Capture the cell that displays the provided text and extract its [x, y] central coordinate. 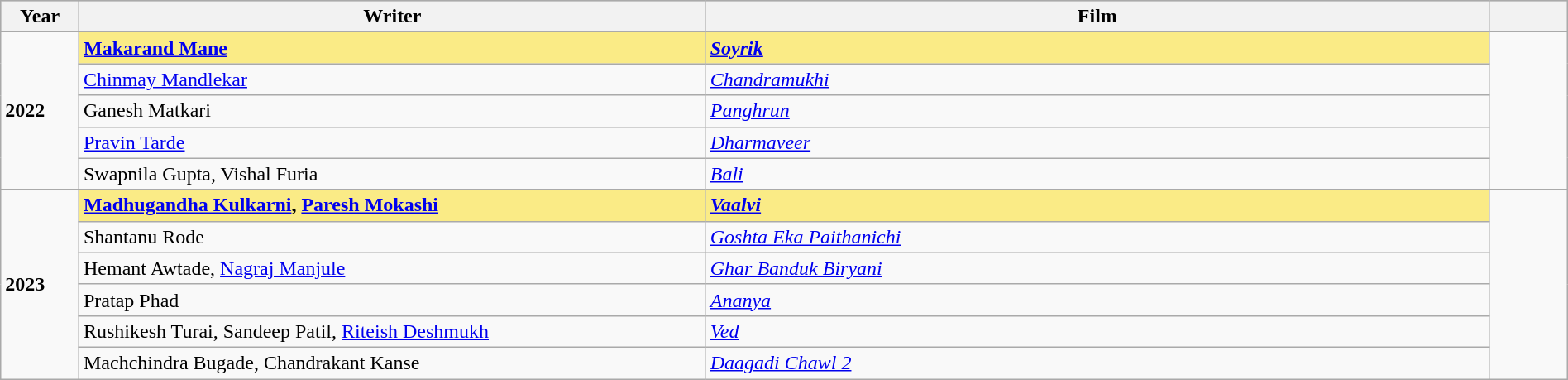
Swapnila Gupta, Vishal Furia [392, 174]
Hemant Awtade, Nagraj Manjule [392, 268]
Machchindra Bugade, Chandrakant Kanse [392, 363]
Vaalvi [1097, 205]
Daagadi Chawl 2 [1097, 363]
Writer [392, 17]
Pravin Tarde [392, 142]
Makarand Mane [392, 48]
Ghar Banduk Biryani [1097, 268]
2023 [40, 284]
Madhugandha Kulkarni, Paresh Mokashi [392, 205]
Film [1097, 17]
Soyrik [1097, 48]
Ananya [1097, 300]
Panghrun [1097, 111]
Rushikesh Turai, Sandeep Patil, Riteish Deshmukh [392, 331]
Ved [1097, 331]
Dharmaveer [1097, 142]
2022 [40, 111]
Year [40, 17]
Chinmay Mandlekar [392, 79]
Shantanu Rode [392, 237]
Chandramukhi [1097, 79]
Ganesh Matkari [392, 111]
Bali [1097, 174]
Pratap Phad [392, 300]
Goshta Eka Paithanichi [1097, 237]
